Determine the [X, Y] coordinate at the center of the cell enclosing the given text.  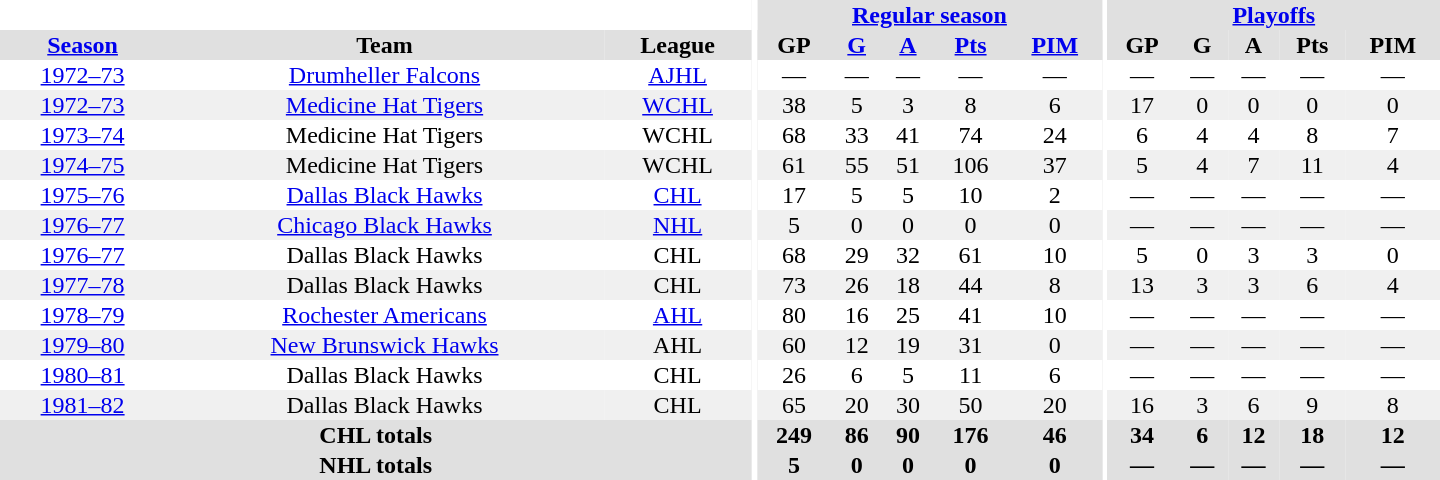
1980–81 [82, 375]
New Brunswick Hawks [384, 345]
13 [1142, 285]
29 [856, 255]
24 [1055, 135]
9 [1312, 405]
44 [971, 285]
League [678, 45]
Drumheller Falcons [384, 75]
1974–75 [82, 165]
37 [1055, 165]
73 [794, 285]
1979–80 [82, 345]
90 [908, 435]
Team [384, 45]
249 [794, 435]
51 [908, 165]
74 [971, 135]
1975–76 [82, 195]
86 [856, 435]
60 [794, 345]
31 [971, 345]
55 [856, 165]
1977–78 [82, 285]
25 [908, 315]
33 [856, 135]
1978–79 [82, 315]
Season [82, 45]
34 [1142, 435]
19 [908, 345]
65 [794, 405]
Rochester Americans [384, 315]
80 [794, 315]
1973–74 [82, 135]
NHL [678, 225]
50 [971, 405]
2 [1055, 195]
Playoffs [1274, 15]
Regular season [930, 15]
30 [908, 405]
CHL totals [376, 435]
38 [794, 105]
176 [971, 435]
106 [971, 165]
46 [1055, 435]
AJHL [678, 75]
NHL totals [376, 465]
Chicago Black Hawks [384, 225]
1981–82 [82, 405]
32 [908, 255]
